Identify which cell holds the provided text, then report its [X, Y] central coordinate. 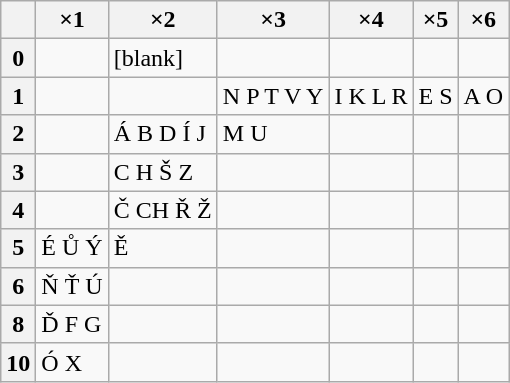
I K L R [371, 96]
4 [18, 210]
×5 [436, 20]
10 [18, 362]
[blank] [162, 58]
M U [273, 134]
2 [18, 134]
1 [18, 96]
É Ů Ý [72, 248]
Ň Ť Ú [72, 286]
×1 [72, 20]
×6 [483, 20]
E S [436, 96]
6 [18, 286]
Á B D Í J [162, 134]
C H Š Z [162, 172]
Ď F G [72, 324]
Č CH Ř Ž [162, 210]
N P T V Y [273, 96]
0 [18, 58]
×2 [162, 20]
×3 [273, 20]
A O [483, 96]
Ó X [72, 362]
8 [18, 324]
Ě [162, 248]
×4 [371, 20]
5 [18, 248]
3 [18, 172]
